Output the (X, Y) coordinate of the center of the cell containing the given text.  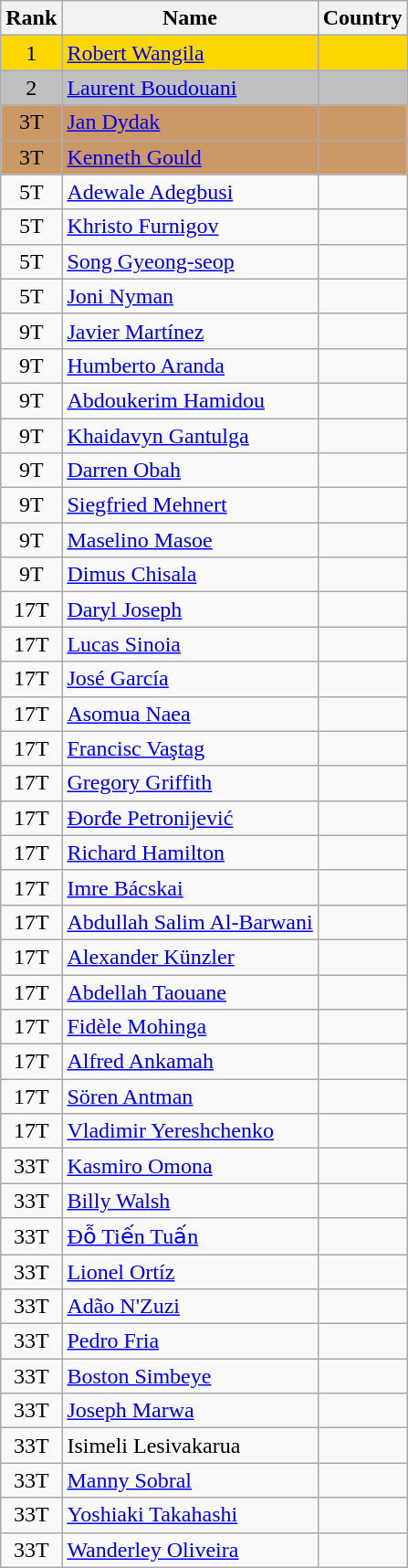
Asomua Naea (190, 714)
1 (31, 53)
Adewale Adegbusi (190, 192)
Daryl Joseph (190, 609)
Abdoukerim Hamidou (190, 400)
Vladimir Yereshchenko (190, 1131)
Yoshiaki Takahashi (190, 1515)
Adão N'Zuzi (190, 1307)
Imre Bácskai (190, 887)
Lionel Ortíz (190, 1271)
Humberto Aranda (190, 366)
Alfred Ankamah (190, 1062)
Abdellah Taouane (190, 991)
Joni Nyman (190, 296)
Jan Dydak (190, 122)
Javier Martínez (190, 331)
Boston Simbeye (190, 1376)
Khristo Furnigov (190, 227)
Manny Sobral (190, 1480)
Lucas Sinoia (190, 644)
Joseph Marwa (190, 1411)
Song Gyeong-seop (190, 261)
José García (190, 679)
Billy Walsh (190, 1201)
Kasmiro Omona (190, 1166)
Sören Antman (190, 1097)
Robert Wangila (190, 53)
Isimeli Lesivakarua (190, 1446)
Richard Hamilton (190, 853)
2 (31, 88)
Fidèle Mohinga (190, 1027)
Rank (31, 18)
Gregory Griffith (190, 783)
Alexander Künzler (190, 957)
Khaidavyn Gantulga (190, 436)
Darren Obah (190, 471)
Wanderley Oliveira (190, 1550)
Maselino Masoe (190, 540)
Kenneth Gould (190, 157)
Dimus Chisala (190, 575)
Name (190, 18)
Country (362, 18)
Siegfried Mehnert (190, 505)
Francisc Vaştag (190, 748)
Đỗ Tiến Tuấn (190, 1236)
Laurent Boudouani (190, 88)
Pedro Fria (190, 1341)
Abdullah Salim Al-Barwani (190, 922)
Đorđe Petronijević (190, 818)
